For the text-containing cell, return its midpoint in [x, y] coordinate format. 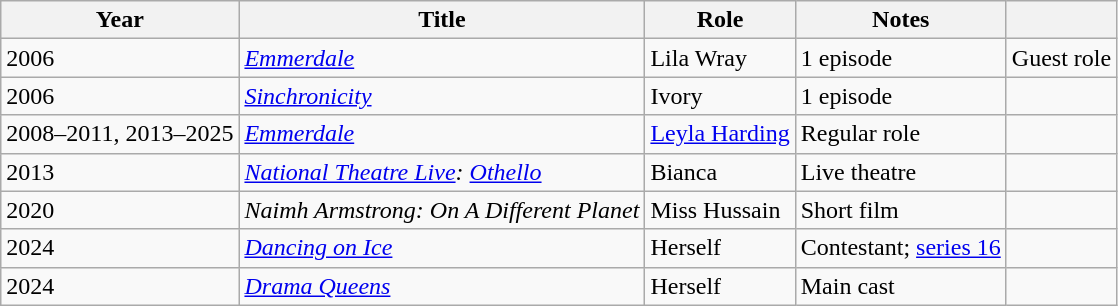
Regular role [900, 134]
Sinchronicity [442, 96]
National Theatre Live: Othello [442, 172]
Naimh Armstrong: On A Different Planet [442, 210]
Bianca [720, 172]
Role [720, 20]
2008–2011, 2013–2025 [120, 134]
Main cast [900, 286]
Live theatre [900, 172]
Guest role [1061, 58]
Dancing on Ice [442, 248]
Lila Wray [720, 58]
2013 [120, 172]
Ivory [720, 96]
Contestant; series 16 [900, 248]
Miss Hussain [720, 210]
Drama Queens [442, 286]
Title [442, 20]
2020 [120, 210]
Notes [900, 20]
Year [120, 20]
Short film [900, 210]
Leyla Harding [720, 134]
